Capture the cell that displays the provided text and extract its (x, y) central coordinate. 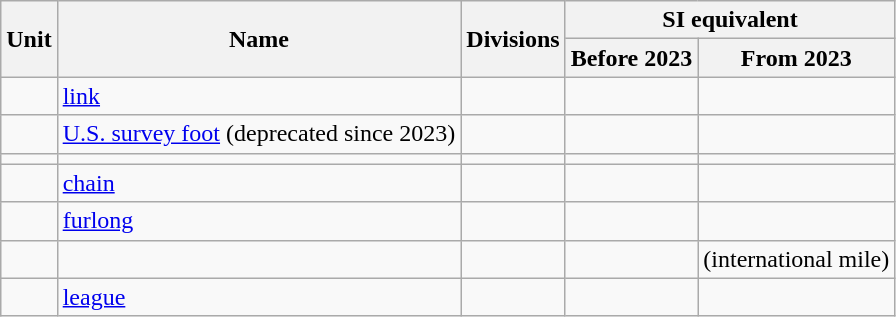
Unit (29, 39)
SI equivalent (730, 20)
link (259, 96)
Name (259, 39)
league (259, 297)
U.S. survey foot (deprecated since 2023) (259, 134)
Divisions (513, 39)
From 2023 (796, 58)
(international mile) (796, 259)
Before 2023 (632, 58)
chain (259, 183)
furlong (259, 221)
